Locate the cell with the specified text and output its [X, Y] center coordinate. 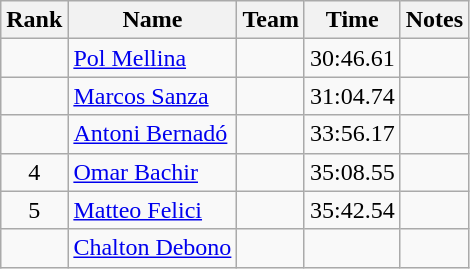
Omar Bachir [152, 172]
Rank [34, 20]
30:46.61 [352, 58]
Matteo Felici [152, 210]
Pol Mellina [152, 58]
Antoni Bernadó [152, 134]
Marcos Sanza [152, 96]
Chalton Debono [152, 248]
5 [34, 210]
31:04.74 [352, 96]
33:56.17 [352, 134]
35:08.55 [352, 172]
Name [152, 20]
35:42.54 [352, 210]
Notes [434, 20]
Time [352, 20]
4 [34, 172]
Team [271, 20]
